Identify which cell holds the provided text, then report its [X, Y] central coordinate. 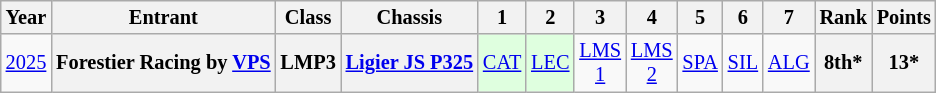
ALG [789, 63]
13* [904, 63]
SPA [700, 63]
3 [600, 17]
Rank [844, 17]
SIL [743, 63]
2025 [26, 63]
Forestier Racing by VPS [163, 63]
2 [550, 17]
7 [789, 17]
Year [26, 17]
Points [904, 17]
LMS2 [652, 63]
LMS1 [600, 63]
CAT [502, 63]
Class [308, 17]
Entrant [163, 17]
1 [502, 17]
LMP3 [308, 63]
4 [652, 17]
6 [743, 17]
Chassis [410, 17]
Ligier JS P325 [410, 63]
LEC [550, 63]
8th* [844, 63]
5 [700, 17]
